From the cell containing the given text, extract its center point as (x, y) coordinate. 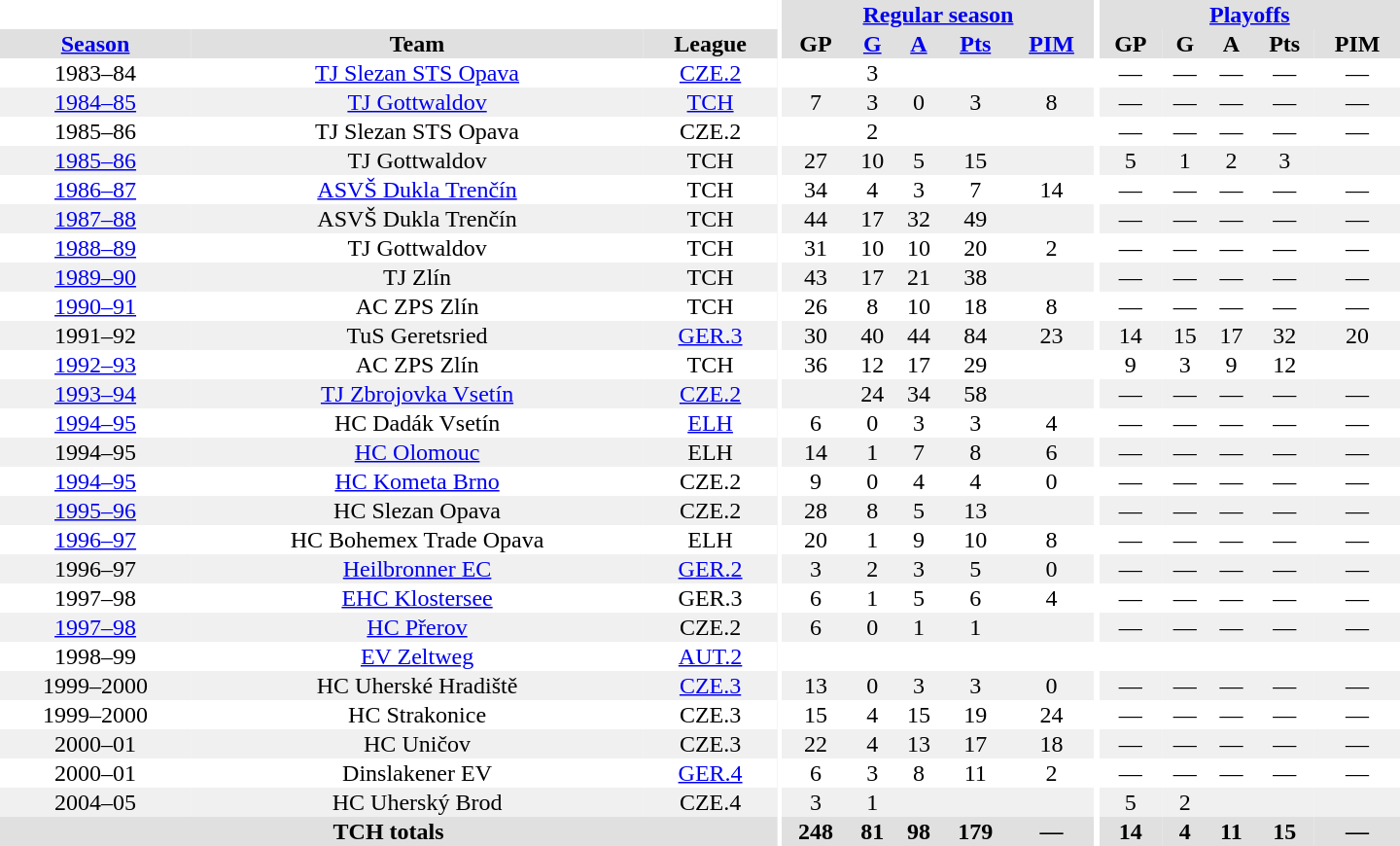
CZE.4 (710, 802)
40 (872, 335)
Regular season (937, 15)
98 (919, 831)
HC Slezan Opava (417, 511)
36 (815, 365)
29 (976, 365)
Season (95, 44)
28 (815, 511)
1990–91 (95, 306)
23 (1052, 335)
21 (919, 277)
179 (976, 831)
1993–94 (95, 394)
EHC Klostersee (417, 598)
1998–99 (95, 656)
League (710, 44)
31 (815, 248)
43 (815, 277)
84 (976, 335)
58 (976, 394)
38 (976, 277)
HC Přerov (417, 627)
HC Strakonice (417, 715)
1983–84 (95, 73)
22 (815, 744)
Playoffs (1250, 15)
HC Kometa Brno (417, 481)
49 (976, 219)
1987–88 (95, 219)
HC Uničov (417, 744)
1989–90 (95, 277)
81 (872, 831)
GER.4 (710, 773)
1984–85 (95, 102)
Heilbronner EC (417, 569)
TJ Zbrojovka Vsetín (417, 394)
HC Dadák Vsetín (417, 423)
Dinslakener EV (417, 773)
EV Zeltweg (417, 656)
TCH totals (389, 831)
2004–05 (95, 802)
1986–87 (95, 190)
1995–96 (95, 511)
HC Uherské Hradiště (417, 686)
26 (815, 306)
TJ Zlín (417, 277)
HC Bohemex Trade Opava (417, 540)
TuS Geretsried (417, 335)
30 (815, 335)
1991–92 (95, 335)
HC Uherský Brod (417, 802)
19 (976, 715)
AUT.2 (710, 656)
248 (815, 831)
GER.2 (710, 569)
1988–89 (95, 248)
1992–93 (95, 365)
HC Olomouc (417, 452)
Team (417, 44)
27 (815, 160)
